Provide the [X, Y] coordinate of the cell's center where the given text is located.  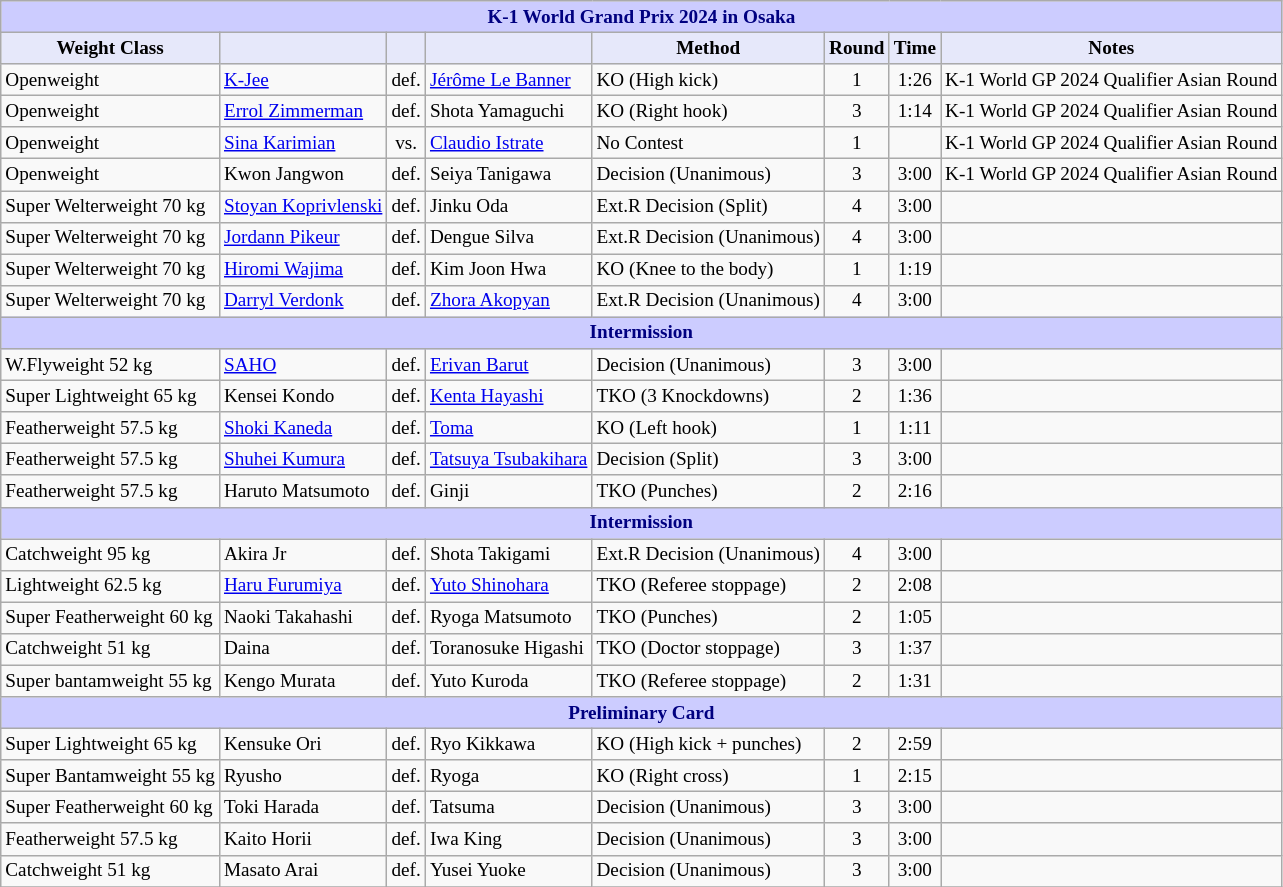
vs. [406, 143]
Decision (Split) [708, 460]
1:19 [914, 270]
KO (Knee to the body) [708, 270]
Jinku Oda [508, 206]
K-Jee [303, 80]
Ryoga [508, 776]
KO (High kick + punches) [708, 744]
1:11 [914, 428]
Dengue Silva [508, 238]
SAHO [303, 365]
W.Flyweight 52 kg [110, 365]
Time [914, 48]
Hiromi Wajima [303, 270]
Jordann Pikeur [303, 238]
Tatsuma [508, 808]
2:08 [914, 586]
Shota Yamaguchi [508, 111]
Lightweight 62.5 kg [110, 586]
Weight Class [110, 48]
2:15 [914, 776]
Ryusho [303, 776]
Akira Jr [303, 554]
Haruto Matsumoto [303, 491]
KO (Left hook) [708, 428]
Errol Zimmerman [303, 111]
1:31 [914, 681]
Jérôme Le Banner [508, 80]
Kaito Horii [303, 839]
Seiya Tanigawa [508, 175]
1:14 [914, 111]
Super Bantamweight 55 kg [110, 776]
Notes [1112, 48]
Stoyan Koprivlenski [303, 206]
Yuto Kuroda [508, 681]
Toki Harada [303, 808]
TKO (Doctor stoppage) [708, 649]
KO (High kick) [708, 80]
Haru Furumiya [303, 586]
Erivan Barut [508, 365]
1:26 [914, 80]
Tatsuya Tsubakihara [508, 460]
Kwon Jangwon [303, 175]
Toma [508, 428]
Kensuke Ori [303, 744]
Ext.R Decision (Split) [708, 206]
1:36 [914, 396]
Kim Joon Hwa [508, 270]
Yuto Shinohara [508, 586]
Method [708, 48]
1:05 [914, 618]
Claudio Istrate [508, 143]
Catchweight 95 kg [110, 554]
Naoki Takahashi [303, 618]
Toranosuke Higashi [508, 649]
Shota Takigami [508, 554]
2:16 [914, 491]
Masato Arai [303, 871]
1:37 [914, 649]
Ginji [508, 491]
2:59 [914, 744]
Shuhei Kumura [303, 460]
Round [856, 48]
Super bantamweight 55 kg [110, 681]
Shoki Kaneda [303, 428]
Kengo Murata [303, 681]
Kensei Kondo [303, 396]
Ryoga Matsumoto [508, 618]
Zhora Akopyan [508, 301]
Preliminary Card [642, 713]
KO (Right hook) [708, 111]
No Contest [708, 143]
Yusei Yuoke [508, 871]
Daina [303, 649]
K-1 World Grand Prix 2024 in Osaka [642, 17]
Ryo Kikkawa [508, 744]
Sina Karimian [303, 143]
KO (Right cross) [708, 776]
Kenta Hayashi [508, 396]
TKO (3 Knockdowns) [708, 396]
Iwa King [508, 839]
Darryl Verdonk [303, 301]
